From the cell containing the given text, extract its center point as [x, y] coordinate. 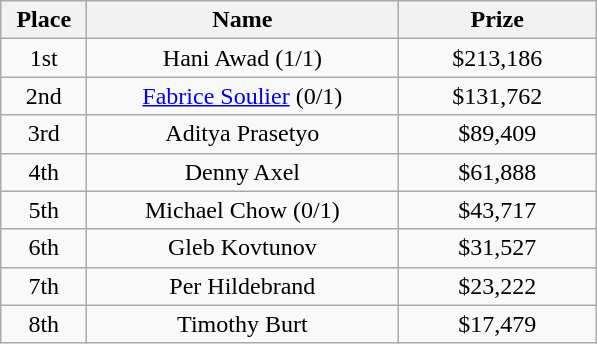
1st [44, 58]
8th [44, 324]
$17,479 [498, 324]
6th [44, 248]
Fabrice Soulier (0/1) [242, 96]
$213,186 [498, 58]
$61,888 [498, 172]
Aditya Prasetyo [242, 134]
Denny Axel [242, 172]
Place [44, 20]
5th [44, 210]
Gleb Kovtunov [242, 248]
4th [44, 172]
$23,222 [498, 286]
Hani Awad (1/1) [242, 58]
$43,717 [498, 210]
Timothy Burt [242, 324]
2nd [44, 96]
$89,409 [498, 134]
$131,762 [498, 96]
$31,527 [498, 248]
Prize [498, 20]
7th [44, 286]
Michael Chow (0/1) [242, 210]
Name [242, 20]
Per Hildebrand [242, 286]
3rd [44, 134]
